Search for the cell housing the specified text and yield its [x, y] center coordinate. 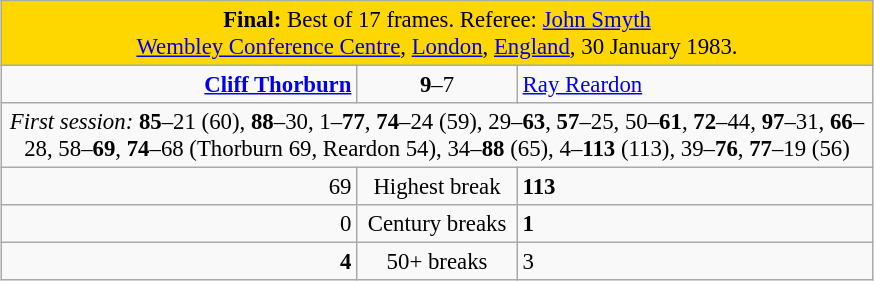
9–7 [438, 85]
Cliff Thorburn [179, 85]
Century breaks [438, 224]
4 [179, 262]
69 [179, 187]
3 [695, 262]
0 [179, 224]
Final: Best of 17 frames. Referee: John SmythWembley Conference Centre, London, England, 30 January 1983. [437, 34]
113 [695, 187]
Ray Reardon [695, 85]
50+ breaks [438, 262]
1 [695, 224]
Highest break [438, 187]
